From the cell containing the given text, extract its center point as [X, Y] coordinate. 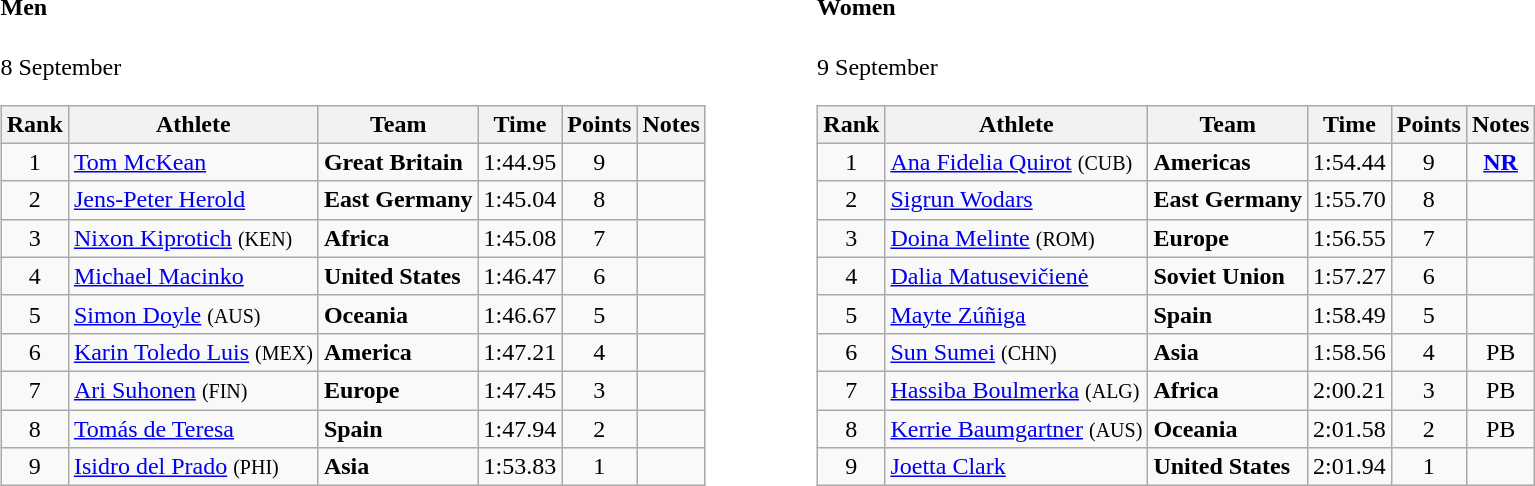
2:01.94 [1350, 467]
Karin Toledo Luis (MEX) [193, 352]
Ana Fidelia Quirot (CUB) [1016, 162]
Ari Suhonen (FIN) [193, 390]
1:54.44 [1350, 162]
1:57.27 [1350, 276]
Tomás de Teresa [193, 429]
Sun Sumei (CHN) [1016, 352]
1:47.21 [520, 352]
Jens-Peter Herold [193, 200]
1:58.49 [1350, 314]
Soviet Union [1228, 276]
1:56.55 [1350, 238]
Sigrun Wodars [1016, 200]
Joetta Clark [1016, 467]
1:55.70 [1350, 200]
1:44.95 [520, 162]
Tom McKean [193, 162]
Mayte Zúñiga [1016, 314]
1:47.45 [520, 390]
NR [1500, 162]
1:46.47 [520, 276]
Hassiba Boulmerka (ALG) [1016, 390]
Nixon Kiprotich (KEN) [193, 238]
Dalia Matusevičienė [1016, 276]
Great Britain [398, 162]
1:58.56 [1350, 352]
1:46.67 [520, 314]
2:01.58 [1350, 429]
1:47.94 [520, 429]
Doina Melinte (ROM) [1016, 238]
Simon Doyle (AUS) [193, 314]
Americas [1228, 162]
1:45.04 [520, 200]
Michael Macinko [193, 276]
1:45.08 [520, 238]
Kerrie Baumgartner (AUS) [1016, 429]
Isidro del Prado (PHI) [193, 467]
1:53.83 [520, 467]
America [398, 352]
2:00.21 [1350, 390]
